Pinpoint the cell where the given text exists, returning its (X, Y) midpoint coordinate. 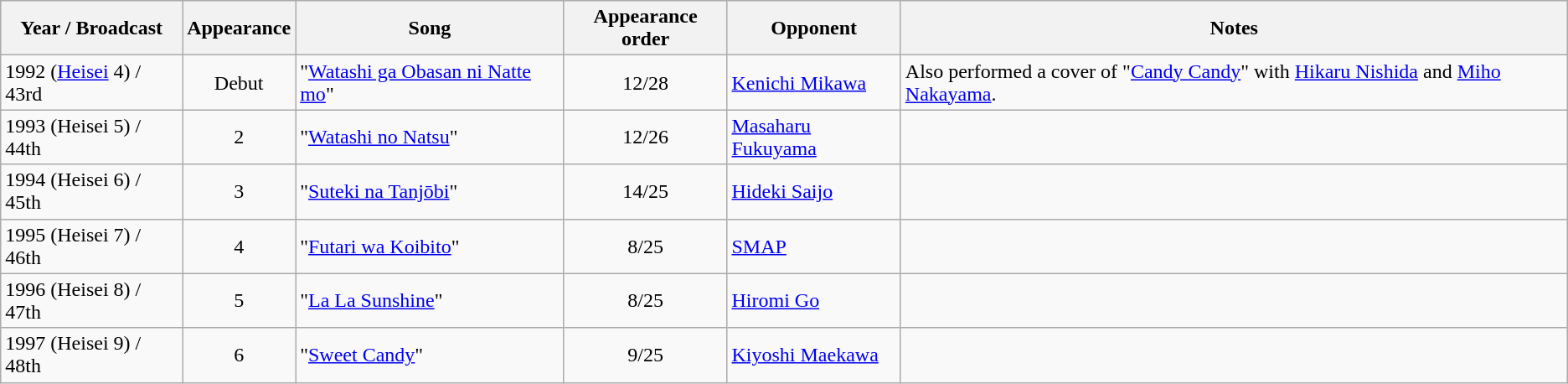
1993 (Heisei 5) / 44th (92, 138)
Opponent (814, 29)
1997 (Heisei 9) / 48th (92, 355)
14/25 (645, 191)
Appearance (240, 29)
"Watashi no Natsu" (431, 138)
9/25 (645, 355)
3 (240, 191)
Kenichi Mikawa (814, 82)
2 (240, 138)
12/26 (645, 138)
Song (431, 29)
1994 (Heisei 6) / 45th (92, 191)
Hiromi Go (814, 300)
12/28 (645, 82)
Masaharu Fukuyama (814, 138)
Debut (240, 82)
4 (240, 246)
SMAP (814, 246)
Year / Broadcast (92, 29)
"Futari wa Koibito" (431, 246)
1996 (Heisei 8) / 47th (92, 300)
Hideki Saijo (814, 191)
"Watashi ga Obasan ni Natte mo" (431, 82)
Kiyoshi Maekawa (814, 355)
6 (240, 355)
"Sweet Candy" (431, 355)
Notes (1234, 29)
"La La Sunshine" (431, 300)
5 (240, 300)
1995 (Heisei 7) / 46th (92, 246)
Appearance order (645, 29)
"Suteki na Tanjōbi" (431, 191)
1992 (Heisei 4) / 43rd (92, 82)
Also performed a cover of "Candy Candy" with Hikaru Nishida and Miho Nakayama. (1234, 82)
